Locate the cell with the specified text and output its [X, Y] center coordinate. 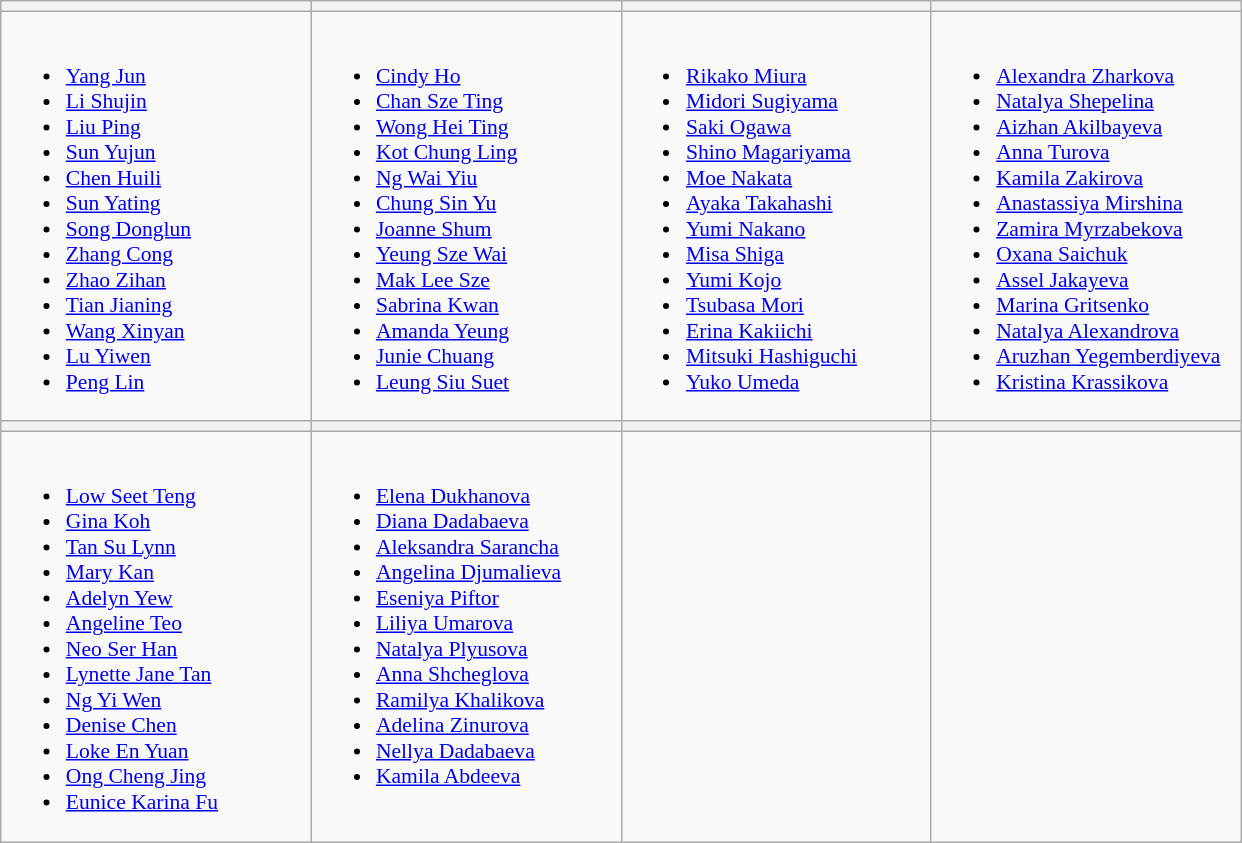
Yang JunLi ShujinLiu PingSun YujunChen HuiliSun YatingSong DonglunZhang CongZhao ZihanTian JianingWang XinyanLu YiwenPeng Lin [156, 216]
